Capture the cell that displays the provided text and extract its [x, y] central coordinate. 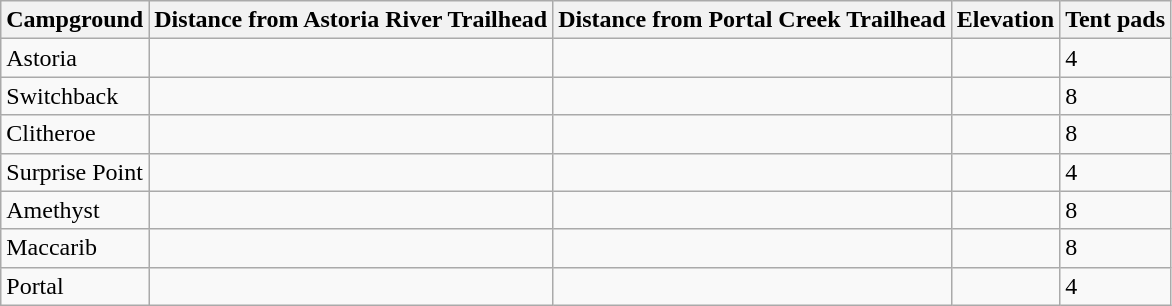
Campground [75, 20]
Surprise Point [75, 172]
Clitheroe [75, 134]
Distance from Astoria River Trailhead [351, 20]
Elevation [1005, 20]
Maccarib [75, 248]
Portal [75, 286]
Switchback [75, 96]
Distance from Portal Creek Trailhead [752, 20]
Tent pads [1116, 20]
Astoria [75, 58]
Amethyst [75, 210]
